For the text-containing cell, return its midpoint in [X, Y] coordinate format. 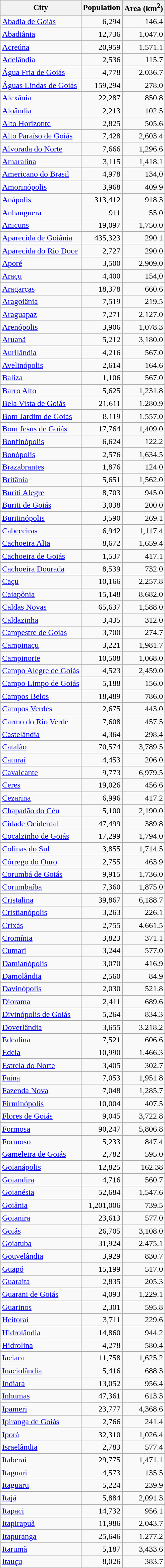
Bonópolis [41, 454]
416.9 [144, 963]
2,835 [102, 1281]
6,979.5 [144, 772]
2,675 [102, 709]
Água Fria de Goiás [41, 73]
18,378 [102, 289]
159,294 [102, 85]
Guarinos [41, 1307]
577.4 [144, 1447]
383.7 [144, 1562]
Population [102, 8]
8,703 [102, 493]
Campestre de Goiás [41, 632]
Anhanguera [41, 212]
23,777 [102, 1409]
2,560 [102, 976]
688.3 [144, 1371]
Ceres [41, 785]
84.9 [144, 976]
Inaciolândia [41, 1371]
Buriti Alegre [41, 493]
1,876 [102, 467]
911 [102, 212]
10,990 [102, 1052]
18,489 [102, 696]
505.6 [144, 123]
Campinorte [41, 658]
3,405 [102, 1065]
Flores de Goiás [41, 1116]
595.0 [144, 1154]
Aurilândia [41, 352]
2,475.1 [144, 1243]
Cachoeira Dourada [41, 569]
9,773 [102, 772]
15,148 [102, 594]
11,758 [102, 1358]
Ipiranga de Goiás [41, 1422]
4,573 [102, 1472]
4,093 [102, 1294]
26,705 [102, 1231]
1,714.5 [144, 849]
4,523 [102, 670]
417.1 [144, 556]
Alto Horizonte [41, 123]
606.6 [144, 1040]
4,400 [102, 276]
830.7 [144, 1256]
290.1 [144, 238]
154,0 [144, 276]
Goiandira [41, 1180]
1,750.0 [144, 225]
Heitoraí [41, 1320]
Area (km2) [144, 8]
3,108.0 [144, 1231]
1,588.0 [144, 607]
90,247 [102, 1129]
Campos Belos [41, 696]
5,233 [102, 1142]
956.4 [144, 1383]
Goiânia [41, 1205]
219.5 [144, 302]
5,806.8 [144, 1129]
Americano do Brasil [41, 174]
205.3 [144, 1281]
Edéia [41, 1052]
3,906 [102, 327]
Castelândia [41, 734]
70,574 [102, 747]
5,264 [102, 1014]
Alto Paraíso de Goiás [41, 136]
Goiás [41, 1231]
241.4 [144, 1422]
269.1 [144, 518]
5,100 [102, 811]
1,106 [102, 378]
2,782 [102, 1154]
407.5 [144, 1104]
3,263 [102, 913]
Caldas Novas [41, 607]
Campo Alegre de Goiás [41, 670]
Gouvelândia [41, 1256]
3,433.6 [144, 1549]
5,212 [102, 340]
12,736 [102, 34]
389.8 [144, 823]
Faina [41, 1078]
8,539 [102, 569]
298.4 [144, 734]
Hidrolina [41, 1345]
Aloândia [41, 111]
55.0 [144, 212]
2,190.0 [144, 811]
Amaralina [41, 162]
2,909.0 [144, 263]
1,951.8 [144, 1078]
31,924 [102, 1243]
1,409.0 [144, 429]
5,187 [102, 1549]
1,471.1 [144, 1460]
229.6 [144, 1320]
Cavalcante [41, 772]
Alexânia [41, 98]
Araguapaz [41, 314]
22,287 [102, 98]
4,216 [102, 352]
Davinópolis [41, 989]
4,778 [102, 73]
Gameleira de Goiás [41, 1154]
Arenópolis [41, 327]
206.0 [144, 760]
10,508 [102, 658]
443.0 [144, 709]
7,521 [102, 1040]
1,557.0 [144, 416]
6,188.7 [144, 900]
2,411 [102, 1002]
Inhumas [41, 1396]
Goianira [41, 1218]
Avelinópolis [41, 365]
521.8 [144, 989]
135.5 [144, 1472]
732.0 [144, 569]
3,070 [102, 963]
Goianésia [41, 1192]
164.6 [144, 365]
Formoso [41, 1142]
226.1 [144, 913]
Alvorada do Norte [41, 149]
944.2 [144, 1333]
Itapaci [41, 1511]
8,026 [102, 1562]
689.6 [144, 1002]
Indiara [41, 1383]
Itarumã [41, 1549]
2,614 [102, 365]
945.0 [144, 493]
Caldazinha [41, 620]
10,166 [102, 582]
739.5 [144, 1205]
7,519 [102, 302]
6,996 [102, 798]
Cromínia [41, 938]
7,608 [102, 722]
Fazenda Nova [41, 1091]
457.5 [144, 722]
Anápolis [41, 200]
560.7 [144, 1180]
3,038 [102, 505]
Brazabrantes [41, 467]
Britânia [41, 480]
3,244 [102, 951]
19,097 [102, 225]
6,624 [102, 441]
11,986 [102, 1524]
Aparecida de Goiânia [41, 238]
3,655 [102, 1027]
7,053 [102, 1078]
47,499 [102, 823]
1,466.3 [144, 1052]
19,026 [102, 785]
3,722.8 [144, 1116]
15,199 [102, 1269]
2,091.3 [144, 1498]
3,218.2 [144, 1027]
Buritinópolis [41, 518]
200.0 [144, 505]
102.5 [144, 111]
115.7 [144, 60]
2,536 [102, 60]
3,590 [102, 518]
17,299 [102, 836]
1,659.4 [144, 543]
3,221 [102, 645]
13,052 [102, 1383]
Cabeceiras [41, 531]
1,201,006 [102, 1205]
Bonfinópolis [41, 441]
1,078.3 [144, 327]
2,766 [102, 1422]
2,301 [102, 1307]
14,732 [102, 1511]
7,271 [102, 314]
1,280.9 [144, 403]
12,825 [102, 1167]
Adelândia [41, 60]
156.0 [144, 684]
Iaciara [41, 1358]
4,978 [102, 174]
9,045 [102, 1116]
278.0 [144, 85]
Itaguaru [41, 1485]
Acreúna [41, 47]
2,825 [102, 123]
Ipameri [41, 1409]
918.3 [144, 200]
4,661.5 [144, 925]
274.7 [144, 632]
Amorinópolis [41, 187]
124.0 [144, 467]
6,294 [102, 21]
Aragarças [41, 289]
1,047.0 [144, 34]
595.8 [144, 1307]
Barro Alto [41, 391]
3,823 [102, 938]
1,537 [102, 556]
8,682.0 [144, 594]
Carmo do Rio Verde [41, 722]
3,929 [102, 1256]
Córrego do Ouro [41, 861]
Itajá [41, 1498]
Corumbá de Goiás [41, 874]
14,860 [102, 1333]
2,213 [102, 111]
371.1 [144, 938]
2,257.8 [144, 582]
Cachoeira Alta [41, 543]
3,500 [102, 263]
3,115 [102, 162]
Aragoiânia [41, 302]
1,562.0 [144, 480]
Hidrolândia [41, 1333]
Baliza [41, 378]
660.6 [144, 289]
Formosa [41, 1129]
Bela Vista de Goiás [41, 403]
1,875.0 [144, 887]
Firminópolis [41, 1104]
Doverlândia [41, 1027]
29,775 [102, 1460]
Itaberaí [41, 1460]
1,231.8 [144, 391]
435,323 [102, 238]
5,188 [102, 684]
17,764 [102, 429]
517.0 [144, 1269]
Corumbaíba [41, 887]
4,364 [102, 734]
2,036.7 [144, 73]
Goianápolis [41, 1167]
3,789.5 [144, 747]
Israelândia [41, 1447]
162.38 [144, 1167]
2,783 [102, 1447]
Cachoeira de Goiás [41, 556]
Goiatuba [41, 1243]
9,915 [102, 874]
456.6 [144, 785]
7,428 [102, 136]
613.3 [144, 1396]
3,180.0 [144, 340]
5,651 [102, 480]
1,117.4 [144, 531]
Bom Jesus de Goiás [41, 429]
4,716 [102, 1180]
8,119 [102, 416]
463.9 [144, 861]
3,711 [102, 1320]
Itaguari [41, 1472]
850.8 [144, 98]
580.4 [144, 1345]
Itauçu [41, 1562]
Caçu [41, 582]
Cumari [41, 951]
8,672 [102, 543]
7,666 [102, 149]
2,576 [102, 454]
Edealina [41, 1040]
1,229.1 [144, 1294]
239.9 [144, 1485]
Cristalina [41, 900]
1,736.0 [144, 874]
1,026.4 [144, 1434]
7,360 [102, 887]
313,412 [102, 200]
Buriti de Goiás [41, 505]
Iporá [41, 1434]
Bom Jardim de Goiás [41, 416]
Diorama [41, 1002]
Chapadão do Céu [41, 811]
3,700 [102, 632]
Cidade Ocidental [41, 823]
3,968 [102, 187]
4,453 [102, 760]
Caiapônia [41, 594]
146.4 [144, 21]
1,625.2 [144, 1358]
Cocalzinho de Goiás [41, 836]
1,794.0 [144, 836]
52,684 [102, 1192]
Cezarina [41, 798]
7,048 [102, 1091]
32,310 [102, 1434]
21,611 [102, 403]
Guapó [41, 1269]
302.7 [144, 1065]
Anicuns [41, 225]
1,068.0 [144, 658]
290.0 [144, 250]
1,571.1 [144, 47]
3,855 [102, 849]
1,547.6 [144, 1192]
6,942 [102, 531]
3,435 [102, 620]
5,224 [102, 1485]
Damolândia [41, 976]
Itapirapuã [41, 1524]
4,278 [102, 1345]
5,884 [102, 1498]
122.2 [144, 441]
Aruanã [41, 340]
956.1 [144, 1511]
Catalão [41, 747]
20,959 [102, 47]
Estrela do Norte [41, 1065]
1,277.2 [144, 1536]
Damianópolis [41, 963]
2,727 [102, 250]
23,613 [102, 1218]
Araçu [41, 276]
Guarani de Goiás [41, 1294]
Divinópolis de Goiás [41, 1014]
786.0 [144, 696]
1,418.1 [144, 162]
847.4 [144, 1142]
65,637 [102, 607]
Itapuranga [41, 1536]
1,285.7 [144, 1091]
Colinas do Sul [41, 849]
Crixás [41, 925]
Aparecida do Rio Doce [41, 250]
Abadia de Goiás [41, 21]
1,296.6 [144, 149]
134,0 [144, 174]
312.0 [144, 620]
417.2 [144, 798]
409.9 [144, 187]
2,030 [102, 989]
39,867 [102, 900]
25,646 [102, 1536]
Águas Lindas de Goiás [41, 85]
Abadiânia [41, 34]
5,416 [102, 1371]
1,981.7 [144, 645]
Campo Limpo de Goiás [41, 684]
2,043.7 [144, 1524]
834.3 [144, 1014]
47,361 [102, 1396]
5,625 [102, 391]
Cristianópolis [41, 913]
Campos Verdes [41, 709]
2,459.0 [144, 670]
Aporé [41, 263]
City [41, 8]
2,127.0 [144, 314]
Caturaí [41, 760]
Campinaçu [41, 645]
Guaraíta [41, 1281]
2,603.4 [144, 136]
10,004 [102, 1104]
4,368.6 [144, 1409]
1,634.5 [144, 454]
